Extract the (x, y) coordinate from the center of the cell holding the provided text.  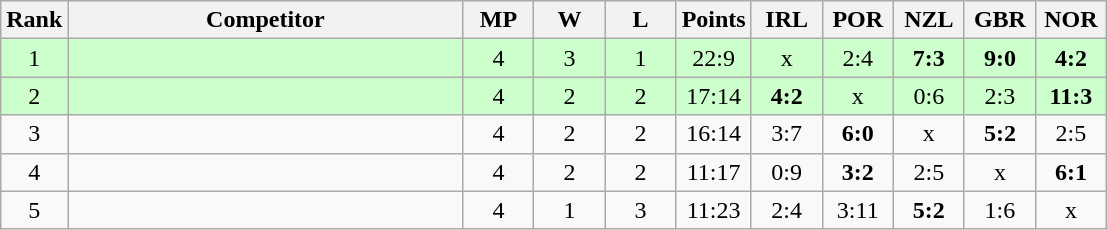
MP (498, 20)
6:0 (858, 134)
Points (714, 20)
Rank (34, 20)
IRL (786, 20)
16:14 (714, 134)
6:1 (1070, 172)
5 (34, 210)
3:7 (786, 134)
7:3 (928, 58)
3:2 (858, 172)
POR (858, 20)
0:6 (928, 96)
3:11 (858, 210)
0:9 (786, 172)
22:9 (714, 58)
W (570, 20)
GBR (1000, 20)
2:3 (1000, 96)
1:6 (1000, 210)
NZL (928, 20)
11:3 (1070, 96)
NOR (1070, 20)
9:0 (1000, 58)
L (640, 20)
17:14 (714, 96)
11:23 (714, 210)
Competitor (266, 20)
11:17 (714, 172)
